Output the [x, y] coordinate of the center of the cell containing the given text.  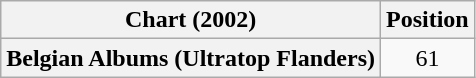
61 [428, 58]
Chart (2002) [191, 20]
Belgian Albums (Ultratop Flanders) [191, 58]
Position [428, 20]
